Search for the cell housing the specified text and yield its (x, y) center coordinate. 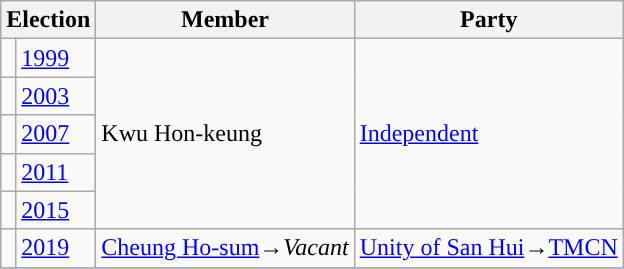
Party (488, 20)
Kwu Hon-keung (225, 134)
Unity of San Hui→TMCN (488, 248)
Independent (488, 134)
1999 (56, 58)
2019 (56, 248)
2007 (56, 134)
2003 (56, 96)
Cheung Ho-sum→Vacant (225, 248)
Election (48, 20)
2015 (56, 210)
Member (225, 20)
2011 (56, 172)
